Find where the given text appears and provide that cell's center as (x, y) coordinate. 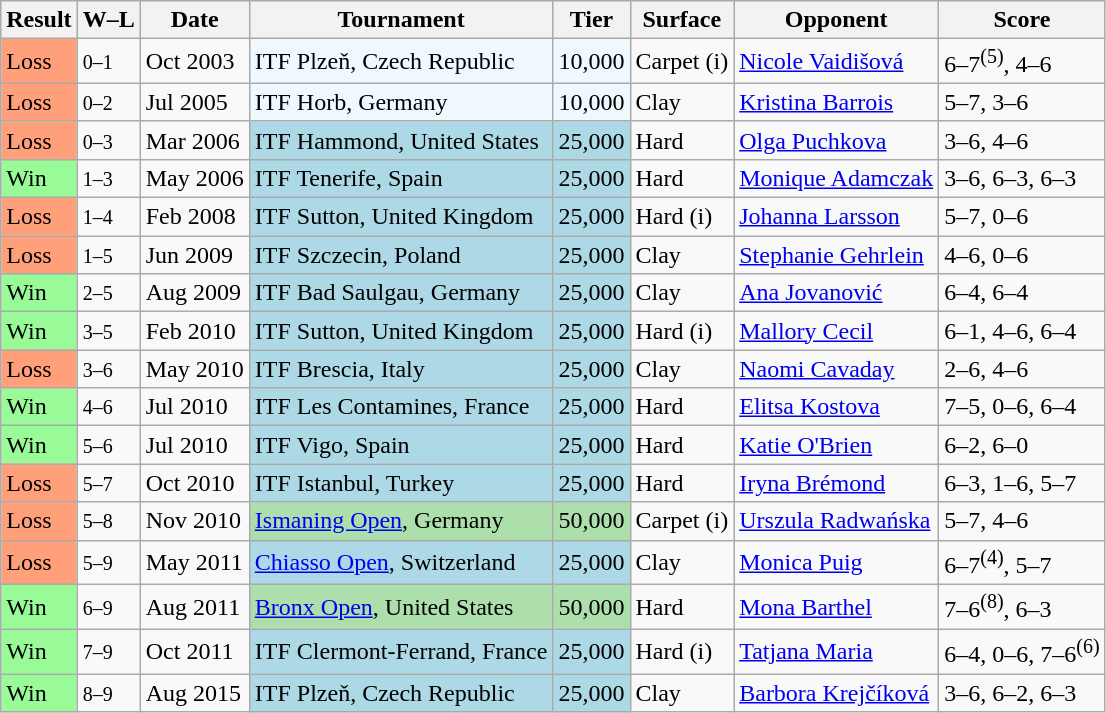
Surface (682, 20)
ITF Szczecin, Poland (401, 255)
Monique Adamczak (836, 178)
Feb 2010 (194, 331)
3–5 (108, 331)
7–9 (108, 652)
0–3 (108, 140)
1–5 (108, 255)
Feb 2008 (194, 217)
ITF Tenerife, Spain (401, 178)
Barbora Krejčíková (836, 693)
Score (1022, 20)
Date (194, 20)
6–7(4), 5–7 (1022, 562)
5–8 (108, 521)
0–2 (108, 102)
5–7 (108, 483)
6–1, 4–6, 6–4 (1022, 331)
ITF Brescia, Italy (401, 369)
7–6(8), 6–3 (1022, 608)
May 2011 (194, 562)
Kristina Barrois (836, 102)
7–5, 0–6, 6–4 (1022, 407)
Bronx Open, United States (401, 608)
ITF Vigo, Spain (401, 445)
Nov 2010 (194, 521)
5–7, 4–6 (1022, 521)
2–5 (108, 293)
Aug 2015 (194, 693)
6–7(5), 4–6 (1022, 62)
8–9 (108, 693)
Tournament (401, 20)
ITF Istanbul, Turkey (401, 483)
Mallory Cecil (836, 331)
3–6 (108, 369)
6–3, 1–6, 5–7 (1022, 483)
ITF Bad Saulgau, Germany (401, 293)
ITF Les Contamines, France (401, 407)
5–7, 0–6 (1022, 217)
1–3 (108, 178)
Opponent (836, 20)
6–4, 6–4 (1022, 293)
W–L (108, 20)
4–6, 0–6 (1022, 255)
Stephanie Gehrlein (836, 255)
5–9 (108, 562)
Oct 2011 (194, 652)
Nicole Vaidišová (836, 62)
Katie O'Brien (836, 445)
3–6, 6–2, 6–3 (1022, 693)
ITF Clermont-Ferrand, France (401, 652)
ITF Hammond, United States (401, 140)
Tier (592, 20)
Naomi Cavaday (836, 369)
6–9 (108, 608)
3–6, 6–3, 6–3 (1022, 178)
4–6 (108, 407)
Aug 2009 (194, 293)
Aug 2011 (194, 608)
Mona Barthel (836, 608)
Chiasso Open, Switzerland (401, 562)
Mar 2006 (194, 140)
ITF Horb, Germany (401, 102)
Ana Jovanović (836, 293)
2–6, 4–6 (1022, 369)
Oct 2003 (194, 62)
Ismaning Open, Germany (401, 521)
Monica Puig (836, 562)
0–1 (108, 62)
May 2006 (194, 178)
Johanna Larsson (836, 217)
6–4, 0–6, 7–6(6) (1022, 652)
Jul 2005 (194, 102)
Oct 2010 (194, 483)
5–7, 3–6 (1022, 102)
1–4 (108, 217)
Iryna Brémond (836, 483)
Elitsa Kostova (836, 407)
Urszula Radwańska (836, 521)
6–2, 6–0 (1022, 445)
May 2010 (194, 369)
Olga Puchkova (836, 140)
Tatjana Maria (836, 652)
Result (39, 20)
5–6 (108, 445)
3–6, 4–6 (1022, 140)
Jun 2009 (194, 255)
